Provide the (X, Y) coordinate of the cell's center where the given text is located.  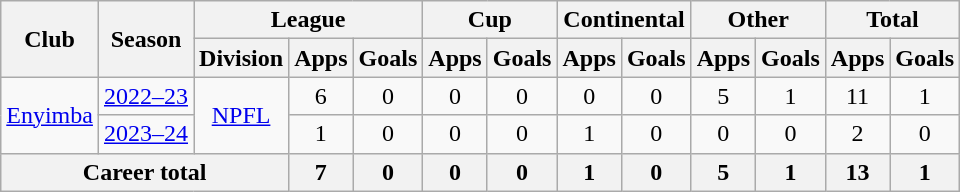
13 (857, 172)
League (308, 20)
NPFL (242, 115)
Career total (145, 172)
11 (857, 96)
2022–23 (146, 96)
Club (50, 39)
7 (321, 172)
2 (857, 134)
Enyimba (50, 115)
Continental (624, 20)
Other (758, 20)
Season (146, 39)
Total (892, 20)
Cup (490, 20)
2023–24 (146, 134)
Division (242, 58)
6 (321, 96)
